Find where the given text appears and provide that cell's center as [x, y] coordinate. 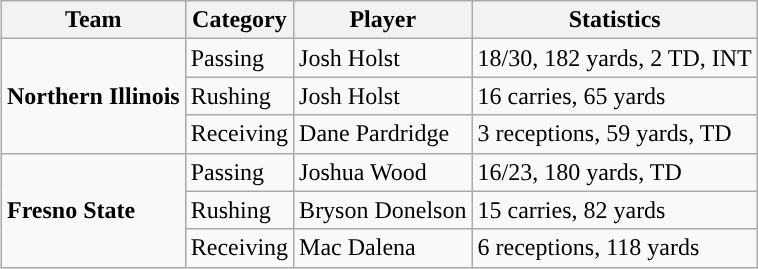
Joshua Wood [383, 172]
15 carries, 82 yards [614, 210]
Team [93, 20]
Northern Illinois [93, 96]
Bryson Donelson [383, 210]
Mac Dalena [383, 248]
6 receptions, 118 yards [614, 248]
18/30, 182 yards, 2 TD, INT [614, 58]
Statistics [614, 20]
Fresno State [93, 210]
Player [383, 20]
Category [239, 20]
16 carries, 65 yards [614, 96]
3 receptions, 59 yards, TD [614, 134]
Dane Pardridge [383, 134]
16/23, 180 yards, TD [614, 172]
